Detect which cell encompasses the target text, then output its [X, Y] center coordinate. 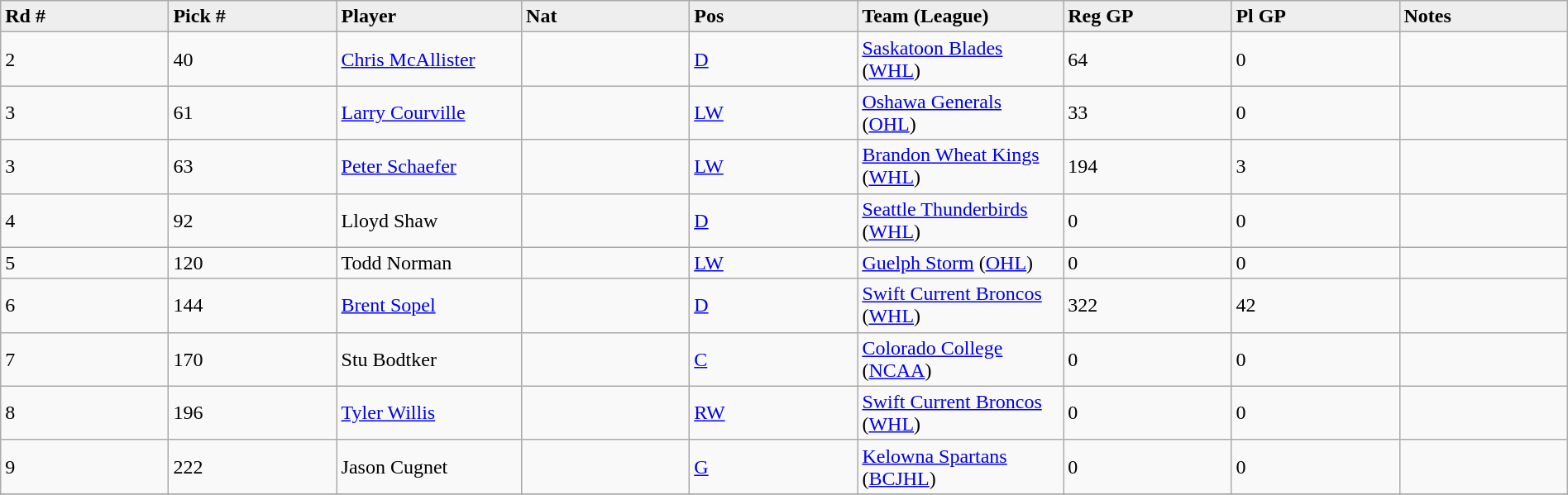
5 [84, 263]
G [774, 466]
170 [253, 359]
Peter Schaefer [429, 167]
Team (League) [961, 17]
64 [1148, 59]
194 [1148, 167]
6 [84, 306]
Kelowna Spartans (BCJHL) [961, 466]
222 [253, 466]
Oshawa Generals (OHL) [961, 112]
40 [253, 59]
Pl GP [1315, 17]
92 [253, 220]
63 [253, 167]
Guelph Storm (OHL) [961, 263]
196 [253, 413]
120 [253, 263]
RW [774, 413]
42 [1315, 306]
33 [1148, 112]
322 [1148, 306]
Todd Norman [429, 263]
Brent Sopel [429, 306]
61 [253, 112]
9 [84, 466]
Player [429, 17]
Lloyd Shaw [429, 220]
Colorado College (NCAA) [961, 359]
Rd # [84, 17]
Stu Bodtker [429, 359]
4 [84, 220]
C [774, 359]
Pos [774, 17]
Saskatoon Blades (WHL) [961, 59]
Brandon Wheat Kings (WHL) [961, 167]
Nat [605, 17]
Jason Cugnet [429, 466]
Notes [1484, 17]
Tyler Willis [429, 413]
2 [84, 59]
Reg GP [1148, 17]
8 [84, 413]
Larry Courville [429, 112]
7 [84, 359]
Chris McAllister [429, 59]
Seattle Thunderbirds (WHL) [961, 220]
144 [253, 306]
Pick # [253, 17]
